Determine the [X, Y] coordinate at the center of the cell enclosing the given text.  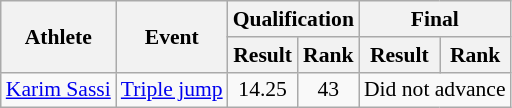
Karim Sassi [58, 90]
Qualification [294, 19]
Triple jump [172, 90]
Final [435, 19]
43 [328, 90]
Did not advance [435, 90]
Event [172, 36]
14.25 [263, 90]
Athlete [58, 36]
